Provide the [X, Y] coordinate of the cell's center where the given text is located.  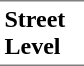
Street Level [42, 33]
